Scan for the cell matching the given text and deliver its [x, y] coordinate at center. 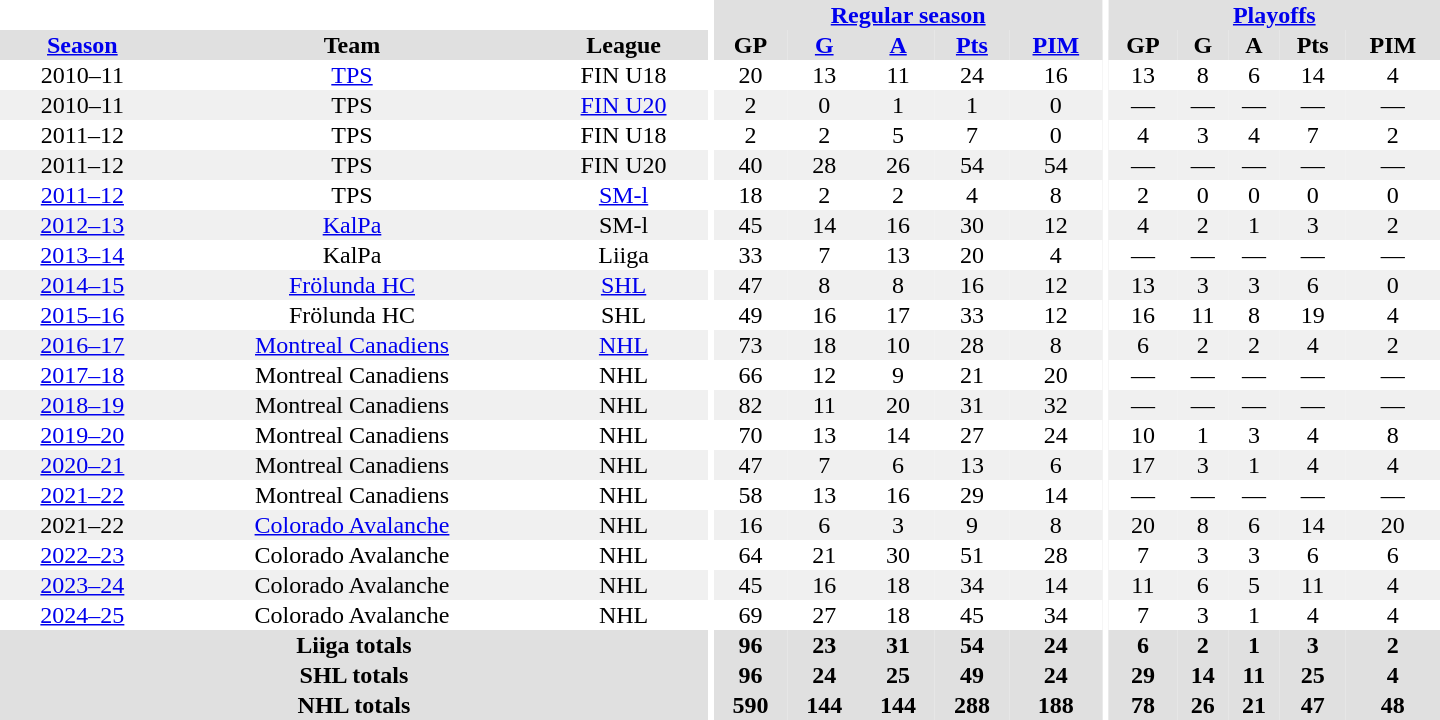
2018–19 [82, 405]
51 [972, 555]
2017–18 [82, 375]
19 [1313, 315]
2024–25 [82, 615]
2014–15 [82, 285]
NHL totals [354, 705]
590 [751, 705]
2015–16 [82, 315]
SHL totals [354, 675]
48 [1393, 705]
58 [751, 495]
Team [352, 45]
Liiga totals [354, 645]
73 [751, 345]
66 [751, 375]
288 [972, 705]
League [624, 45]
40 [751, 165]
2023–24 [82, 585]
188 [1056, 705]
2022–23 [82, 555]
32 [1056, 405]
Regular season [908, 15]
Season [82, 45]
82 [751, 405]
2012–13 [82, 225]
Liiga [624, 255]
2016–17 [82, 345]
2019–20 [82, 435]
2020–21 [82, 465]
23 [824, 645]
70 [751, 435]
64 [751, 555]
78 [1144, 705]
2013–14 [82, 255]
69 [751, 615]
Playoffs [1274, 15]
